Output the [x, y] coordinate of the center of the cell containing the given text.  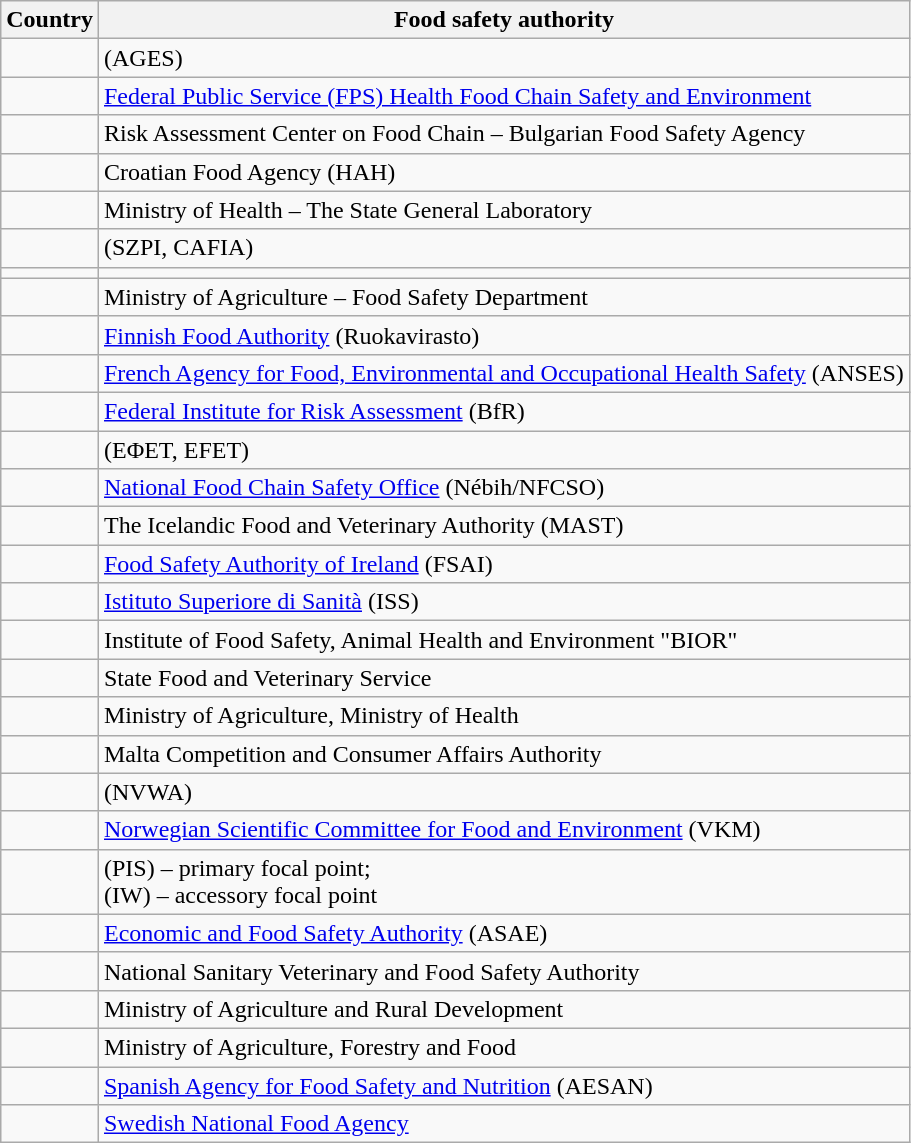
State Food and Veterinary Service [504, 678]
Federal Institute for Risk Assessment (BfR) [504, 411]
(SZPI, CAFIA) [504, 248]
Ministry of Agriculture – Food Safety Department [504, 297]
Economic and Food Safety Authority (ASAE) [504, 933]
Ministry of Agriculture, Forestry and Food [504, 1047]
Ministry of Agriculture and Rural Development [504, 1009]
The Icelandic Food and Veterinary Authority (MAST) [504, 526]
Risk Assessment Center on Food Chain – Bulgarian Food Safety Agency [504, 134]
Croatian Food Agency (HAH) [504, 172]
National Food Chain Safety Office (Nébih/NFCSO) [504, 488]
Federal Public Service (FPS) Health Food Chain Safety and Environment [504, 96]
Ministry of Agriculture, Ministry of Health [504, 716]
Spanish Agency for Food Safety and Nutrition (AESAN) [504, 1085]
(NVWA) [504, 792]
Norwegian Scientific Committee for Food and Environment (VKM) [504, 830]
Institute of Food Safety, Animal Health and Environment "BIOR" [504, 640]
Ministry of Health – The State General Laboratory [504, 210]
(AGES) [504, 58]
Food safety authority [504, 20]
Food Safety Authority of Ireland (FSAI) [504, 564]
Istituto Superiore di Sanità (ISS) [504, 602]
Swedish National Food Agency [504, 1124]
(ΕΦΕΤ, EFET) [504, 449]
Finnish Food Authority (Ruokavirasto) [504, 335]
Country [50, 20]
National Sanitary Veterinary and Food Safety Authority [504, 971]
French Agency for Food, Environmental and Occupational Health Safety (ANSES) [504, 373]
(PIS) – primary focal point; (IW) – accessory focal point [504, 882]
Malta Competition and Consumer Affairs Authority [504, 754]
